For the text-containing cell, return its midpoint in [x, y] coordinate format. 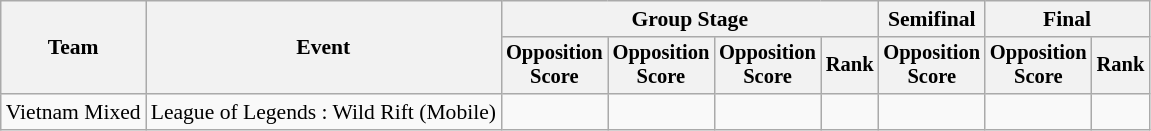
Group Stage [690, 19]
Semifinal [932, 19]
Final [1067, 19]
Vietnam Mixed [74, 112]
League of Legends : Wild Rift (Mobile) [324, 112]
Event [324, 48]
Team [74, 48]
